Provide the [X, Y] coordinate of the cell's center where the given text is located.  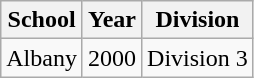
Division [198, 20]
Division 3 [198, 58]
Albany [42, 58]
2000 [112, 58]
School [42, 20]
Year [112, 20]
